For the text-containing cell, return its midpoint in (x, y) coordinate format. 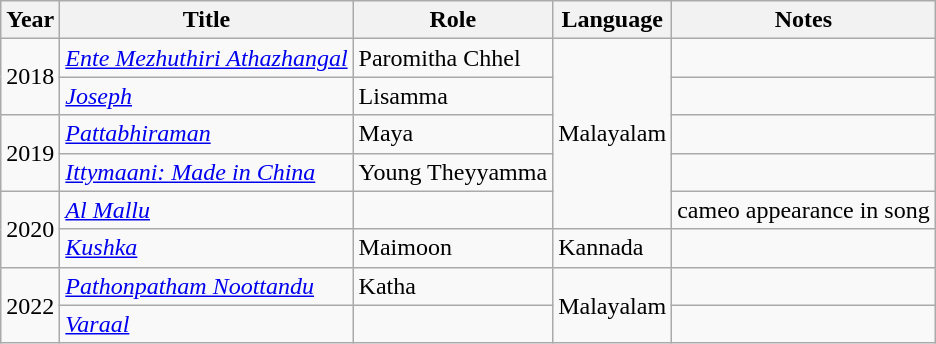
2019 (30, 153)
Ente Mezhuthiri Athazhangal (206, 58)
cameo appearance in song (804, 210)
Joseph (206, 96)
Maimoon (453, 248)
Lisamma (453, 96)
Katha (453, 286)
2022 (30, 305)
Year (30, 20)
Role (453, 20)
Varaal (206, 324)
Al Mallu (206, 210)
Maya (453, 134)
Paromitha Chhel (453, 58)
Pathonpatham Noottandu (206, 286)
Kushka (206, 248)
Young Theyyamma (453, 172)
Notes (804, 20)
Ittymaani: Made in China (206, 172)
Pattabhiraman (206, 134)
2020 (30, 229)
Kannada (612, 248)
Title (206, 20)
Language (612, 20)
2018 (30, 77)
